Capture the cell that displays the provided text and extract its (x, y) central coordinate. 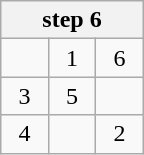
4 (24, 134)
2 (120, 134)
3 (24, 96)
5 (72, 96)
1 (72, 58)
step 6 (72, 20)
6 (120, 58)
